Detect which cell encompasses the target text, then output its [X, Y] center coordinate. 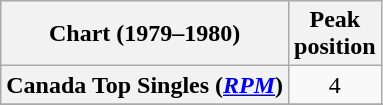
Chart (1979–1980) [145, 34]
4 [335, 85]
Peakposition [335, 34]
Canada Top Singles (RPM) [145, 85]
